From the cell containing the given text, extract its center point as (X, Y) coordinate. 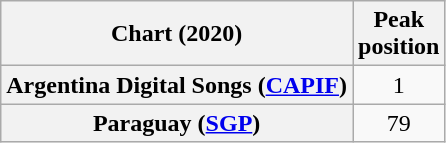
Paraguay (SGP) (177, 123)
Argentina Digital Songs (CAPIF) (177, 85)
1 (398, 85)
Chart (2020) (177, 34)
79 (398, 123)
Peakposition (398, 34)
